Scan for the cell matching the given text and deliver its [x, y] coordinate at center. 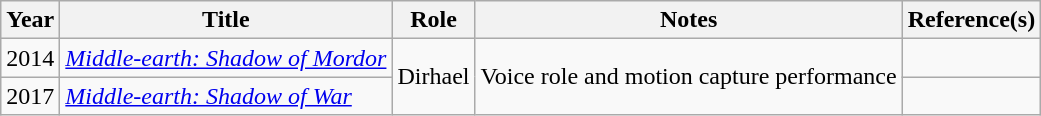
Dirhael [434, 77]
2017 [30, 96]
2014 [30, 58]
Title [226, 20]
Voice role and motion capture performance [688, 77]
Notes [688, 20]
Middle-earth: Shadow of Mordor [226, 58]
Role [434, 20]
Year [30, 20]
Middle-earth: Shadow of War [226, 96]
Reference(s) [972, 20]
